From the cell containing the given text, extract its center point as [X, Y] coordinate. 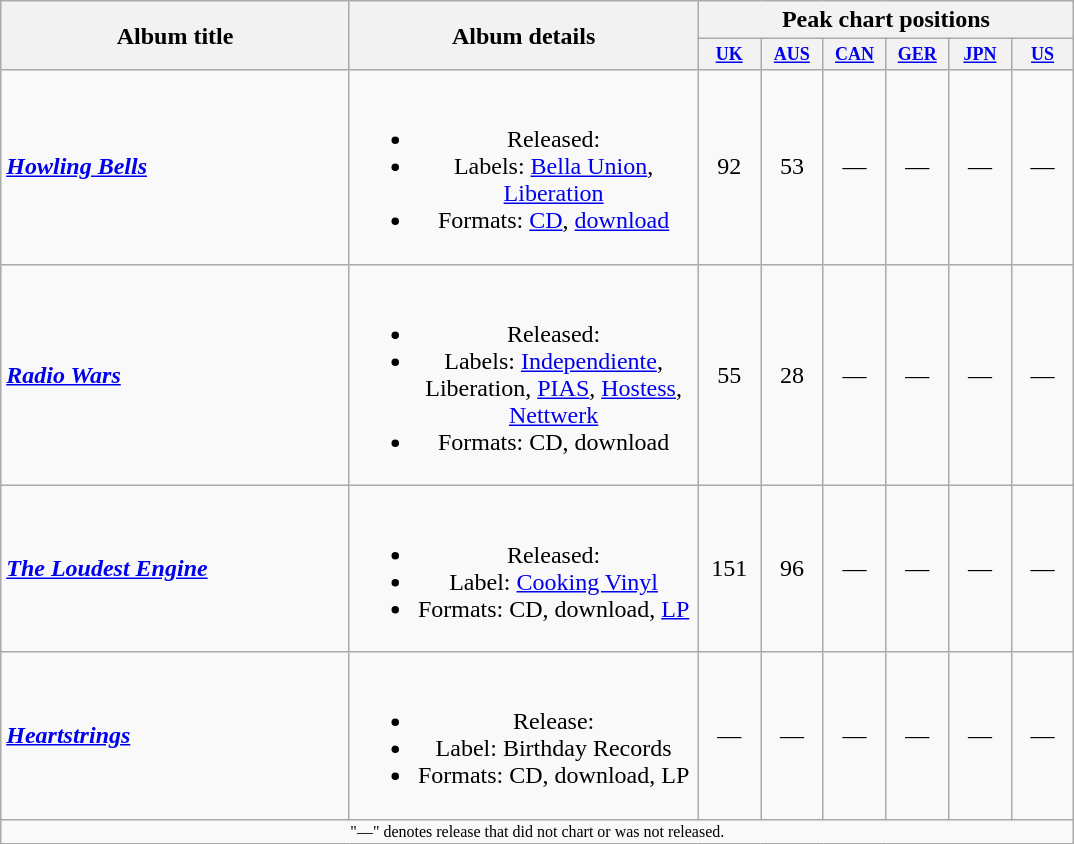
Album details [524, 36]
JPN [980, 54]
US [1042, 54]
Released: Labels: Independiente, Liberation, PIAS, Hostess, NettwerkFormats: CD, download [524, 374]
Album title [176, 36]
Howling Bells [176, 167]
Released: Labels: Bella Union, LiberationFormats: CD, download [524, 167]
The Loudest Engine [176, 568]
55 [730, 374]
96 [792, 568]
Release: Label: Birthday RecordsFormats: CD, download, LP [524, 736]
AUS [792, 54]
UK [730, 54]
Heartstrings [176, 736]
Radio Wars [176, 374]
53 [792, 167]
"—" denotes release that did not chart or was not released. [538, 831]
Released: Label: Cooking VinylFormats: CD, download, LP [524, 568]
151 [730, 568]
92 [730, 167]
CAN [854, 54]
Peak chart positions [886, 20]
28 [792, 374]
GER [918, 54]
